Scan for the cell matching the given text and deliver its (x, y) coordinate at center. 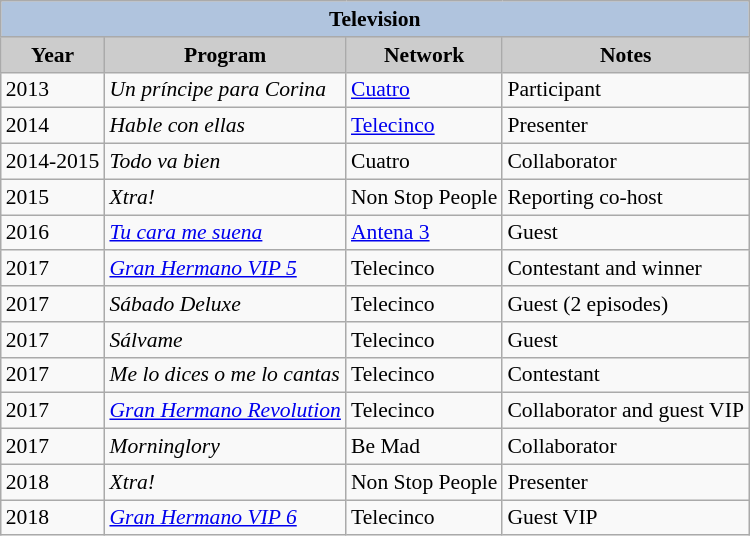
Hable con ellas (225, 126)
2015 (53, 197)
Collaborator and guest VIP (626, 411)
Program (225, 55)
Gran Hermano VIP 5 (225, 269)
2013 (53, 90)
Notes (626, 55)
Television (375, 19)
Me lo dices o me lo cantas (225, 375)
Contestant and winner (626, 269)
Sálvame (225, 340)
Guest (2 episodes) (626, 304)
Gran Hermano VIP 6 (225, 518)
2014-2015 (53, 162)
Be Mad (424, 447)
Gran Hermano Revolution (225, 411)
Todo va bien (225, 162)
Participant (626, 90)
Un príncipe para Corina (225, 90)
Antena 3 (424, 233)
Reporting co-host (626, 197)
Guest VIP (626, 518)
Tu cara me suena (225, 233)
Contestant (626, 375)
2016 (53, 233)
2014 (53, 126)
Network (424, 55)
Year (53, 55)
Sábado Deluxe (225, 304)
Morninglory (225, 447)
